Return the [X, Y] coordinate for the center point of the cell that contains the specified text.  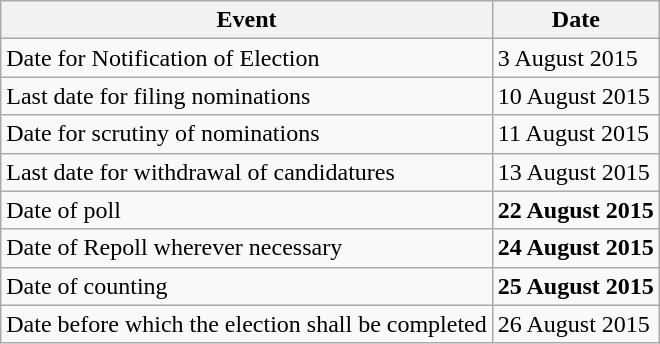
13 August 2015 [576, 172]
26 August 2015 [576, 324]
3 August 2015 [576, 58]
10 August 2015 [576, 96]
25 August 2015 [576, 286]
Last date for withdrawal of candidatures [247, 172]
22 August 2015 [576, 210]
Date of Repoll wherever necessary [247, 248]
11 August 2015 [576, 134]
Date of poll [247, 210]
24 August 2015 [576, 248]
Event [247, 20]
Date for scrutiny of nominations [247, 134]
Date of counting [247, 286]
Last date for filing nominations [247, 96]
Date before which the election shall be completed [247, 324]
Date [576, 20]
Date for Notification of Election [247, 58]
